Identify which cell holds the provided text, then report its (X, Y) central coordinate. 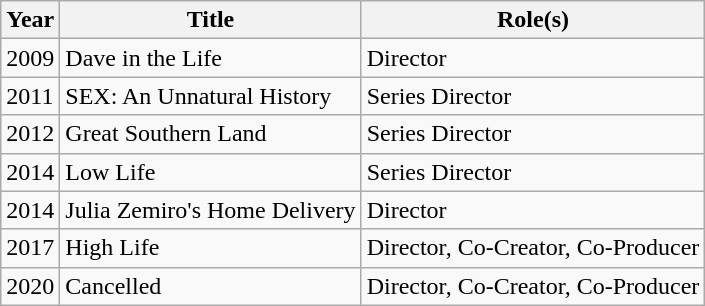
Cancelled (210, 286)
2011 (30, 96)
2009 (30, 58)
2012 (30, 134)
Year (30, 20)
2020 (30, 286)
Dave in the Life (210, 58)
Julia Zemiro's Home Delivery (210, 210)
Low Life (210, 172)
Title (210, 20)
High Life (210, 248)
2017 (30, 248)
Great Southern Land (210, 134)
SEX: An Unnatural History (210, 96)
Role(s) (533, 20)
